Locate the cell with the specified text and output its (x, y) center coordinate. 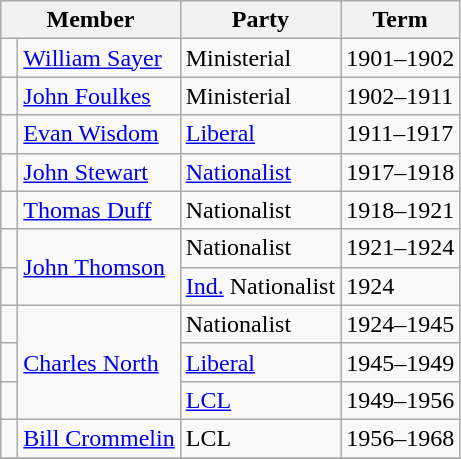
Thomas Duff (99, 210)
Term (400, 20)
1921–1924 (400, 248)
1902–1911 (400, 96)
William Sayer (99, 58)
1924 (400, 286)
1917–1918 (400, 172)
Charles North (99, 362)
John Stewart (99, 172)
Ind. Nationalist (260, 286)
1918–1921 (400, 210)
1956–1968 (400, 438)
1945–1949 (400, 362)
1924–1945 (400, 324)
1901–1902 (400, 58)
John Thomson (99, 267)
1911–1917 (400, 134)
Bill Crommelin (99, 438)
1949–1956 (400, 400)
Party (260, 20)
Evan Wisdom (99, 134)
John Foulkes (99, 96)
Member (90, 20)
